Capture the cell that displays the provided text and extract its [x, y] central coordinate. 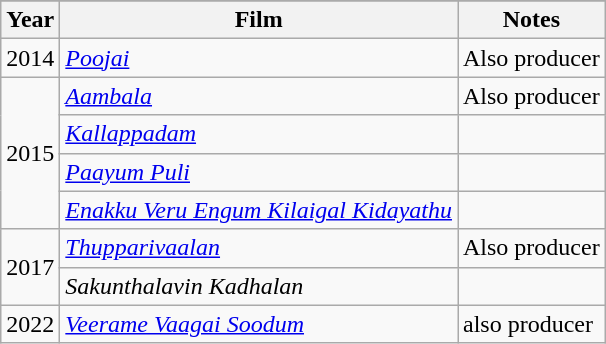
Poojai [259, 58]
Sakunthalavin Kadhalan [259, 286]
Enakku Veru Engum Kilaigal Kidayathu [259, 210]
Kallappadam [259, 134]
Year [30, 20]
Notes [532, 20]
Film [259, 20]
Aambala [259, 96]
Thupparivaalan [259, 248]
Veerame Vaagai Soodum [259, 324]
2017 [30, 267]
also producer [532, 324]
2022 [30, 324]
2014 [30, 58]
Paayum Puli [259, 172]
2015 [30, 153]
